Return (X, Y) of the center of cell containing provided text 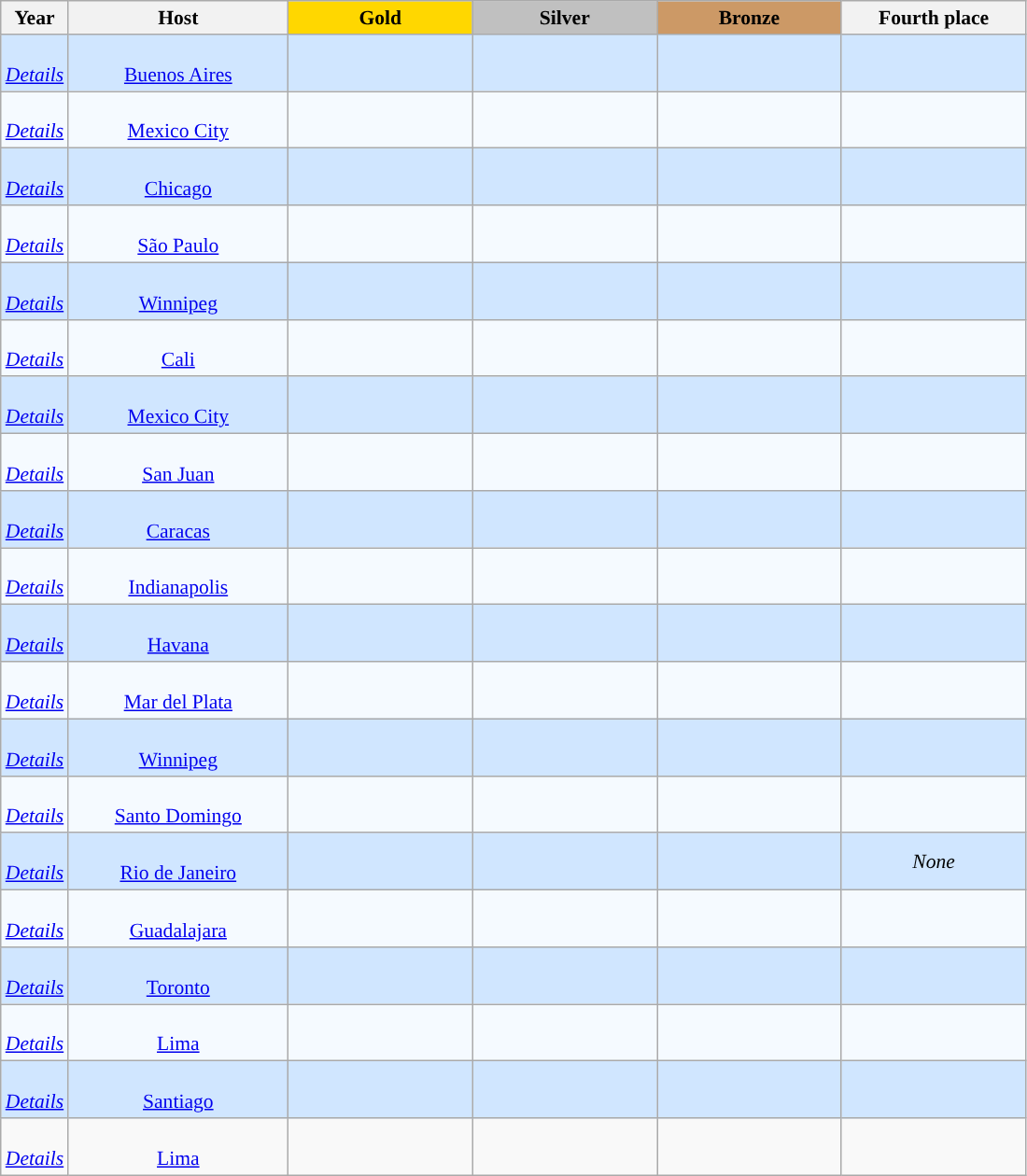
Cali (177, 347)
Fourth place (934, 18)
Toronto (177, 976)
Silver (565, 18)
Caracas (177, 519)
None (934, 862)
Bronze (750, 18)
Havana (177, 633)
Santo Domingo (177, 805)
Santiago (177, 1090)
São Paulo (177, 233)
Host (177, 18)
San Juan (177, 463)
Year (35, 18)
Guadalajara (177, 918)
Indianapolis (177, 577)
Buenos Aires (177, 63)
Rio de Janeiro (177, 862)
Mar del Plata (177, 691)
Gold (380, 18)
Chicago (177, 177)
